For the text-containing cell, return its midpoint in [X, Y] coordinate format. 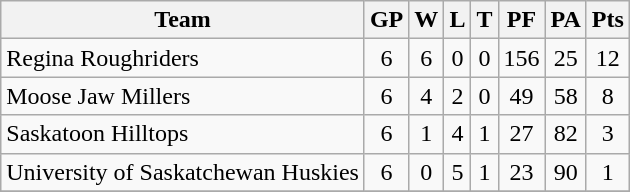
Team [183, 20]
Pts [608, 20]
GP [386, 20]
12 [608, 58]
University of Saskatchewan Huskies [183, 172]
25 [566, 58]
PA [566, 20]
23 [522, 172]
90 [566, 172]
L [458, 20]
58 [566, 96]
82 [566, 134]
Regina Roughriders [183, 58]
8 [608, 96]
156 [522, 58]
Moose Jaw Millers [183, 96]
Saskatoon Hilltops [183, 134]
5 [458, 172]
2 [458, 96]
PF [522, 20]
49 [522, 96]
3 [608, 134]
W [426, 20]
27 [522, 134]
T [484, 20]
